Identify which cell holds the provided text, then report its [X, Y] central coordinate. 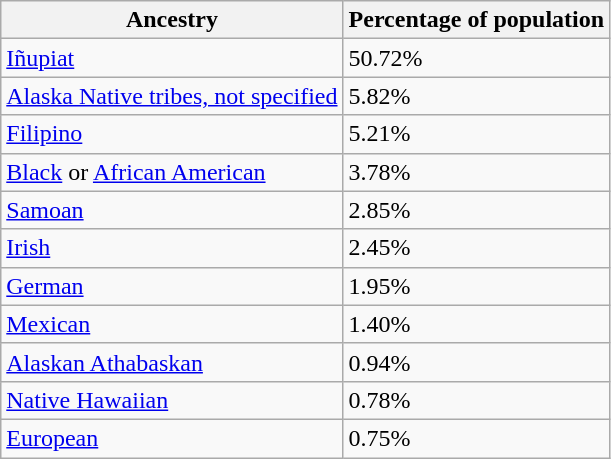
Irish [172, 248]
0.78% [476, 400]
Alaska Native tribes, not specified [172, 96]
Mexican [172, 324]
European [172, 438]
0.94% [476, 362]
1.40% [476, 324]
2.85% [476, 210]
Samoan [172, 210]
Black or African American [172, 172]
Alaskan Athabaskan [172, 362]
0.75% [476, 438]
2.45% [476, 248]
Percentage of population [476, 20]
Iñupiat [172, 58]
5.21% [476, 134]
3.78% [476, 172]
Ancestry [172, 20]
Native Hawaiian [172, 400]
1.95% [476, 286]
Filipino [172, 134]
German [172, 286]
5.82% [476, 96]
50.72% [476, 58]
